Locate the cell with the specified text and output its [X, Y] center coordinate. 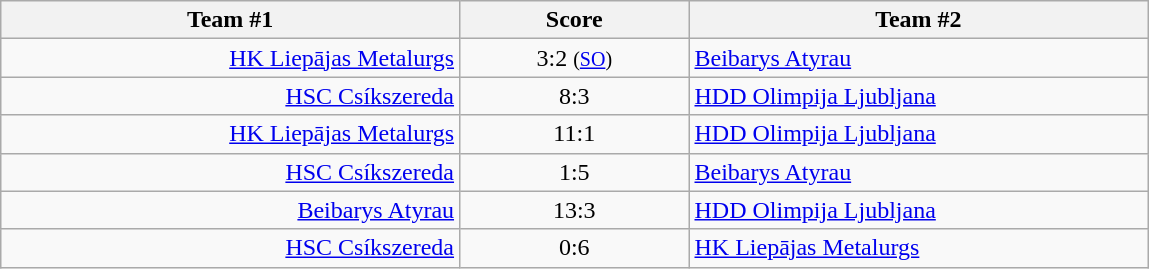
0:6 [574, 248]
13:3 [574, 210]
3:2 (SO) [574, 58]
8:3 [574, 96]
Team #2 [918, 20]
1:5 [574, 172]
11:1 [574, 134]
Score [574, 20]
Team #1 [230, 20]
